Extract the (x, y) coordinate from the center of the cell holding the provided text.  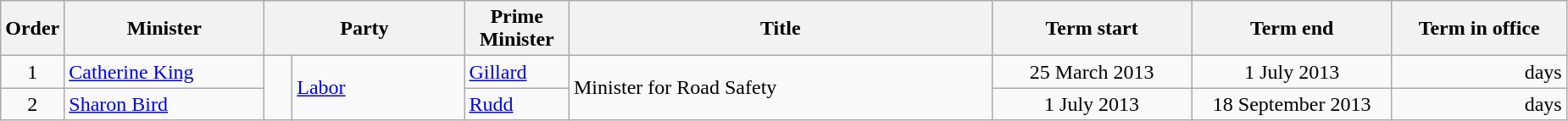
Catherine King (164, 72)
Term end (1292, 29)
Term start (1092, 29)
Term in office (1479, 29)
2 (32, 104)
Sharon Bird (164, 104)
Minister for Road Safety (780, 88)
Minister (164, 29)
Rudd (517, 104)
18 September 2013 (1292, 104)
Title (780, 29)
Labor (378, 88)
1 (32, 72)
Order (32, 29)
Gillard (517, 72)
Prime Minister (517, 29)
25 March 2013 (1092, 72)
Party (364, 29)
